For the text-containing cell, return its midpoint in (x, y) coordinate format. 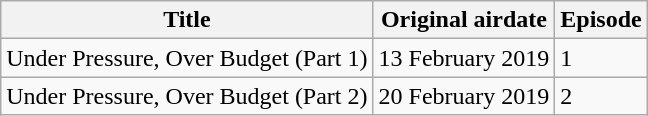
Episode (601, 20)
1 (601, 58)
20 February 2019 (464, 96)
Original airdate (464, 20)
Under Pressure, Over Budget (Part 1) (187, 58)
Under Pressure, Over Budget (Part 2) (187, 96)
Title (187, 20)
13 February 2019 (464, 58)
2 (601, 96)
